Determine the (X, Y) coordinate at the center of the cell enclosing the given text.  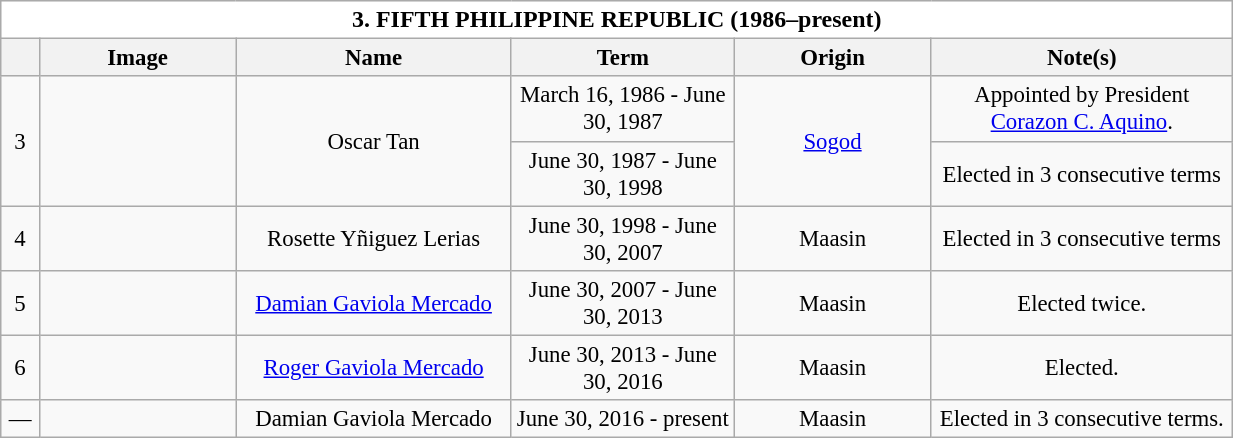
5 (20, 302)
Origin (832, 58)
Term (622, 58)
June 30, 2016 - present (622, 419)
Elected twice. (1082, 302)
Oscar Tan (374, 142)
4 (20, 238)
Roger Gaviola Mercado (374, 368)
3 (20, 142)
March 16, 1986 - June 30, 1987 (622, 110)
June 30, 1987 - June 30, 1998 (622, 174)
Sogod (832, 142)
— (20, 419)
June 30, 1998 - June 30, 2007 (622, 238)
Name (374, 58)
Appointed by President Corazon C. Aquino. (1082, 110)
3. FIFTH PHILIPPINE REPUBLIC (1986–present) (617, 20)
Elected in 3 consecutive terms. (1082, 419)
6 (20, 368)
Note(s) (1082, 58)
Image (138, 58)
June 30, 2007 - June 30, 2013 (622, 302)
June 30, 2013 - June 30, 2016 (622, 368)
Rosette Yñiguez Lerias (374, 238)
Elected. (1082, 368)
